Return [x, y] of the center of cell containing provided text 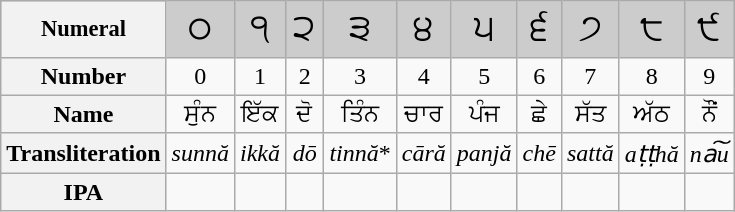
੩ [360, 29]
panjă [484, 153]
5 [484, 76]
ਸੱਤ [590, 114]
Transliteration [84, 153]
ਚਾਰ [424, 114]
8 [652, 76]
1 [260, 76]
6 [539, 76]
aṭṭhă [652, 153]
0 [200, 76]
੬ [539, 29]
੦ [200, 29]
ਤਿੰਨ [360, 114]
Numeral [84, 29]
cāră [424, 153]
4 [424, 76]
੭ [590, 29]
ਦੋ [304, 114]
ਇੱਕ [260, 114]
ਪੰਜ [484, 114]
Name [84, 114]
੮ [652, 29]
tinnă* [360, 153]
9 [709, 76]
ਨੌਂ [709, 114]
Number [84, 76]
ikkă [260, 153]
੪ [424, 29]
੫ [484, 29]
7 [590, 76]
sattă [590, 153]
dō [304, 153]
੨ [304, 29]
chē [539, 153]
sunnă [200, 153]
ਸੁੰਨ [200, 114]
੯ [709, 29]
IPA [84, 192]
2 [304, 76]
ਛੇ [539, 114]
na͠u [709, 153]
ਅੱਠ [652, 114]
੧ [260, 29]
3 [360, 76]
